Provide the (X, Y) coordinate of the cell's center where the given text is located.  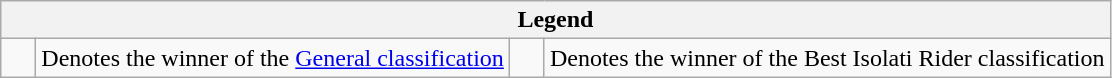
Legend (556, 20)
Denotes the winner of the General classification (273, 58)
Denotes the winner of the Best Isolati Rider classification (827, 58)
